Return (X, Y) of the center of cell containing provided text 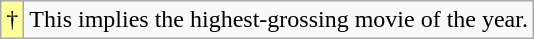
This implies the highest-grossing movie of the year. (279, 20)
† (12, 20)
